Extract the (x, y) coordinate from the center of the cell holding the provided text.  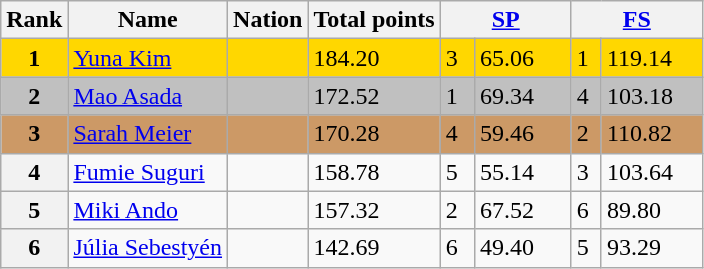
157.32 (374, 210)
49.40 (522, 248)
93.29 (652, 248)
Fumie Suguri (148, 172)
103.64 (652, 172)
Total points (374, 20)
Sarah Meier (148, 134)
Miki Ando (148, 210)
65.06 (522, 58)
158.78 (374, 172)
SP (506, 20)
184.20 (374, 58)
Júlia Sebestyén (148, 248)
Rank (34, 20)
Yuna Kim (148, 58)
170.28 (374, 134)
Name (148, 20)
67.52 (522, 210)
110.82 (652, 134)
119.14 (652, 58)
Nation (268, 20)
Mao Asada (148, 96)
89.80 (652, 210)
172.52 (374, 96)
69.34 (522, 96)
FS (636, 20)
142.69 (374, 248)
103.18 (652, 96)
59.46 (522, 134)
55.14 (522, 172)
